Capture the cell that displays the provided text and extract its (x, y) central coordinate. 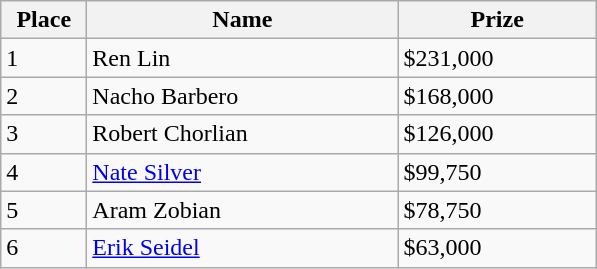
$99,750 (498, 172)
$78,750 (498, 210)
2 (44, 96)
4 (44, 172)
$168,000 (498, 96)
3 (44, 134)
5 (44, 210)
Ren Lin (242, 58)
$63,000 (498, 248)
Robert Chorlian (242, 134)
Erik Seidel (242, 248)
$126,000 (498, 134)
Nate Silver (242, 172)
6 (44, 248)
Aram Zobian (242, 210)
Place (44, 20)
1 (44, 58)
Prize (498, 20)
Name (242, 20)
Nacho Barbero (242, 96)
$231,000 (498, 58)
